Detect which cell encompasses the target text, then output its (X, Y) center coordinate. 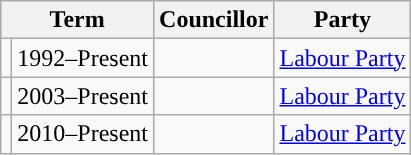
1992–Present (83, 58)
2003–Present (83, 96)
Term (78, 20)
Party (342, 20)
2010–Present (83, 134)
Councillor (214, 20)
